Extract the [X, Y] coordinate from the center of the cell holding the provided text.  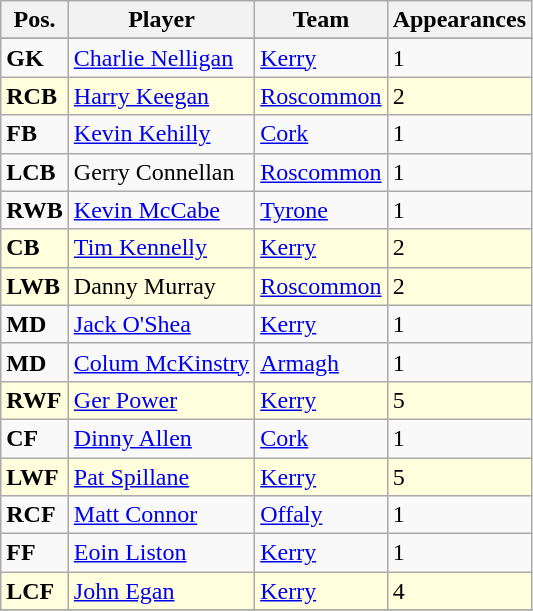
Matt Connor [161, 515]
Pat Spillane [161, 477]
Team [321, 20]
FB [35, 134]
Kevin McCabe [161, 210]
Eoin Liston [161, 553]
LWF [35, 477]
FF [35, 553]
Armagh [321, 362]
RCB [35, 96]
RWF [35, 400]
Danny Murray [161, 286]
Tyrone [321, 210]
Harry Keegan [161, 96]
Dinny Allen [161, 438]
CB [35, 248]
Gerry Connellan [161, 172]
RWB [35, 210]
Offaly [321, 515]
Ger Power [161, 400]
RCF [35, 515]
CF [35, 438]
Tim Kennelly [161, 248]
Jack O'Shea [161, 324]
4 [459, 591]
Appearances [459, 20]
LCB [35, 172]
Kevin Kehilly [161, 134]
Colum McKinstry [161, 362]
John Egan [161, 591]
LWB [35, 286]
GK [35, 58]
Pos. [35, 20]
LCF [35, 591]
Player [161, 20]
Charlie Nelligan [161, 58]
